Locate the cell with the specified text and output its [X, Y] center coordinate. 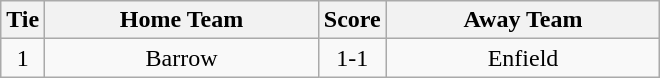
Away Team [523, 20]
Home Team [182, 20]
Barrow [182, 58]
1 [23, 58]
Score [352, 20]
Enfield [523, 58]
Tie [23, 20]
1-1 [352, 58]
